For the text-containing cell, return its midpoint in (x, y) coordinate format. 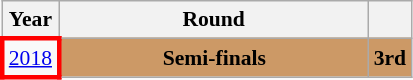
Year (30, 20)
Round (214, 20)
3rd (390, 58)
Semi-finals (214, 58)
2018 (30, 58)
